Pinpoint the cell where the given text exists, returning its (x, y) midpoint coordinate. 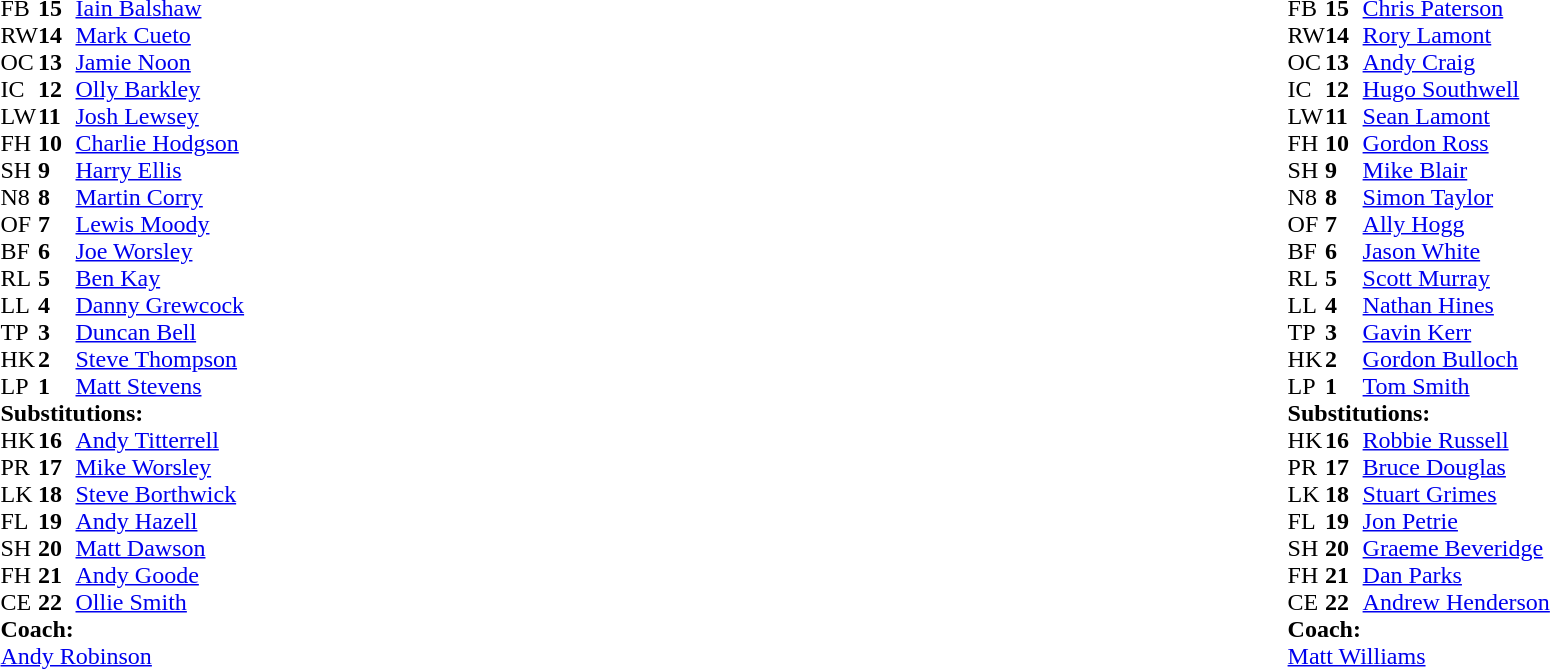
Jamie Noon (160, 62)
Andy Craig (1456, 62)
Sean Lamont (1456, 116)
Andrew Henderson (1456, 602)
Scott Murray (1456, 278)
Ollie Smith (160, 602)
Andy Titterrell (160, 440)
Harry Ellis (160, 170)
Gordon Ross (1456, 144)
Dan Parks (1456, 576)
Graeme Beveridge (1456, 548)
Olly Barkley (160, 90)
Rory Lamont (1456, 36)
Steve Borthwick (160, 494)
Gavin Kerr (1456, 332)
Steve Thompson (160, 360)
Ben Kay (160, 278)
Martin Corry (160, 198)
Lewis Moody (160, 224)
Charlie Hodgson (160, 144)
Andy Goode (160, 576)
Mike Worsley (160, 468)
Tom Smith (1456, 386)
Jon Petrie (1456, 522)
Jason White (1456, 252)
Danny Grewcock (160, 306)
Gordon Bulloch (1456, 360)
Matt Stevens (160, 386)
Simon Taylor (1456, 198)
Josh Lewsey (160, 116)
Andy Robinson (122, 656)
Duncan Bell (160, 332)
Joe Worsley (160, 252)
Stuart Grimes (1456, 494)
Hugo Southwell (1456, 90)
Bruce Douglas (1456, 468)
Mike Blair (1456, 170)
Ally Hogg (1456, 224)
Matt Dawson (160, 548)
Mark Cueto (160, 36)
Matt Williams (1419, 656)
Nathan Hines (1456, 306)
Robbie Russell (1456, 440)
Andy Hazell (160, 522)
